Output the (x, y) coordinate of the center of the cell containing the given text.  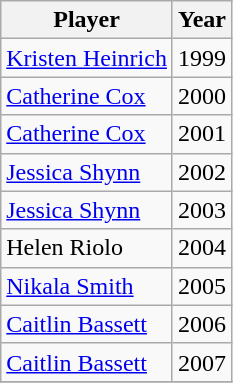
Year (202, 20)
2004 (202, 248)
Nikala Smith (87, 286)
1999 (202, 58)
2001 (202, 134)
Helen Riolo (87, 248)
2000 (202, 96)
Player (87, 20)
Kristen Heinrich (87, 58)
2002 (202, 172)
2006 (202, 324)
2003 (202, 210)
2007 (202, 362)
2005 (202, 286)
